Pinpoint the cell where the given text exists, returning its (X, Y) midpoint coordinate. 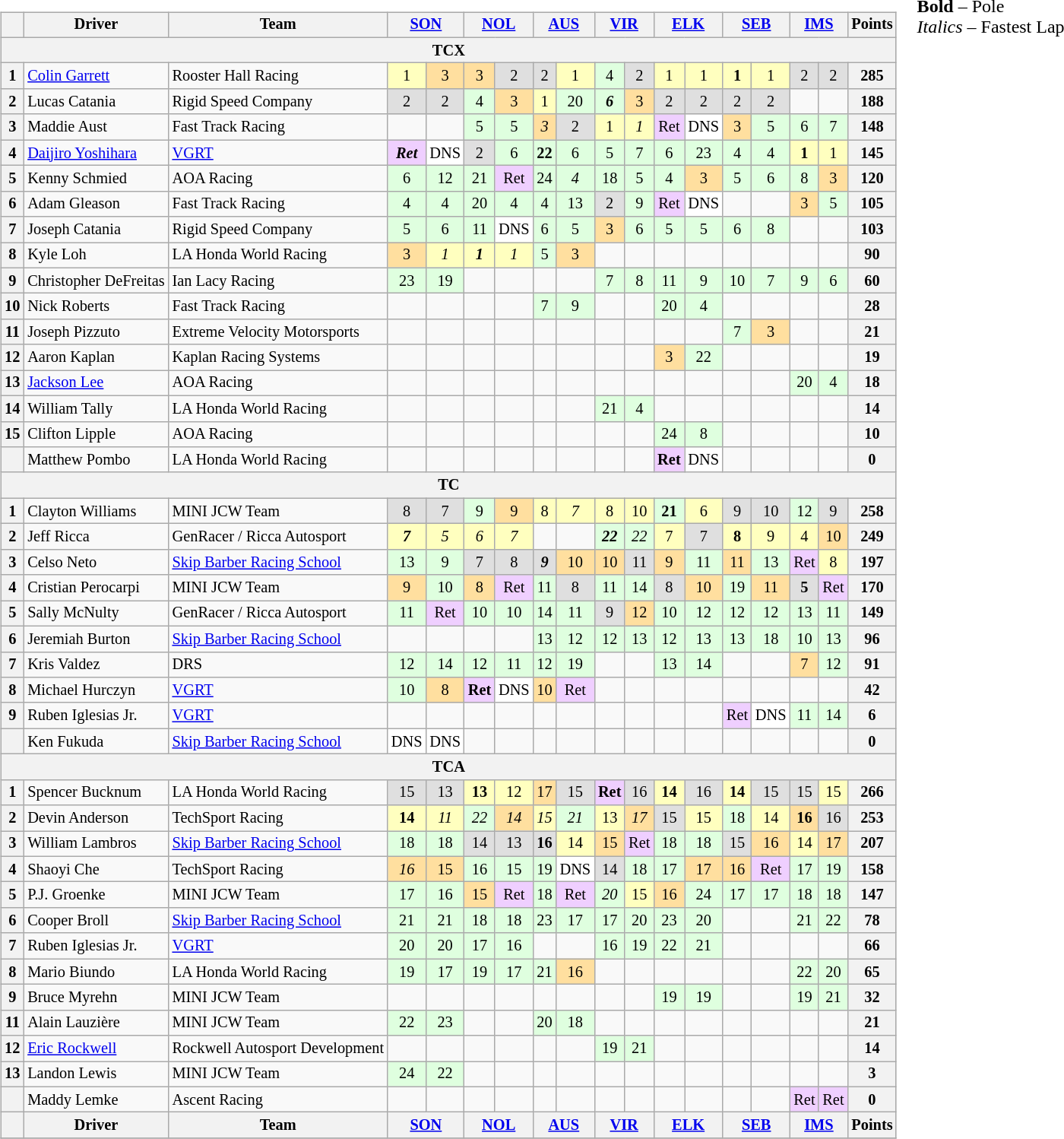
Ascent Racing (278, 1099)
Bruce Myrehn (96, 998)
William Tally (96, 408)
Maddie Aust (96, 127)
60 (872, 281)
Sally McNulty (96, 614)
258 (872, 511)
147 (872, 895)
Christopher DeFreitas (96, 281)
78 (872, 921)
Jackson Lee (96, 383)
120 (872, 179)
Michael Hurczyn (96, 690)
Kaplan Racing Systems (278, 357)
158 (872, 869)
42 (872, 690)
105 (872, 204)
Clayton Williams (96, 511)
TC (448, 485)
91 (872, 665)
90 (872, 255)
Aaron Kaplan (96, 357)
DRS (278, 665)
Eric Rockwell (96, 1049)
Shaoyi Che (96, 869)
Landon Lewis (96, 1074)
148 (872, 127)
Jeremiah Burton (96, 639)
103 (872, 230)
Matthew Pombo (96, 460)
66 (872, 946)
Cristian Perocarpi (96, 588)
Rockwell Autosport Development (278, 1049)
Alain Lauzière (96, 1023)
Clifton Lipple (96, 434)
Kenny Schmied (96, 179)
Adam Gleason (96, 204)
Celso Neto (96, 562)
96 (872, 639)
William Lambros (96, 844)
Extreme Velocity Motorsports (278, 332)
170 (872, 588)
249 (872, 537)
Ian Lacy Racing (278, 281)
285 (872, 76)
Spencer Bucknum (96, 792)
Ken Fukuda (96, 741)
Rooster Hall Racing (278, 76)
253 (872, 818)
Devin Anderson (96, 818)
TCX (448, 50)
Kris Valdez (96, 665)
28 (872, 306)
Nick Roberts (96, 306)
145 (872, 153)
32 (872, 998)
207 (872, 844)
Joseph Catania (96, 230)
188 (872, 102)
Daijiro Yoshihara (96, 153)
Kyle Loh (96, 255)
197 (872, 562)
Jeff Ricca (96, 537)
266 (872, 792)
149 (872, 614)
Lucas Catania (96, 102)
P.J. Groenke (96, 895)
Colin Garrett (96, 76)
TCA (448, 767)
65 (872, 972)
Cooper Broll (96, 921)
Maddy Lemke (96, 1099)
Joseph Pizzuto (96, 332)
Mario Biundo (96, 972)
